Return (x, y) of the center of cell containing provided text 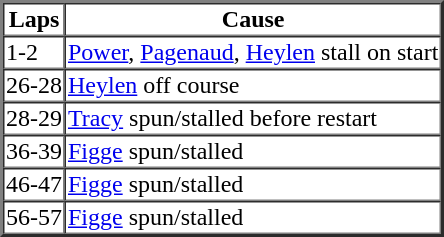
Cause (253, 20)
Tracy spun/stalled before restart (253, 118)
Heylen off course (253, 86)
46-47 (34, 184)
Power, Pagenaud, Heylen stall on start (253, 52)
28-29 (34, 118)
1-2 (34, 52)
Laps (34, 20)
26-28 (34, 86)
56-57 (34, 218)
36-39 (34, 152)
